For the text-containing cell, return its midpoint in [X, Y] coordinate format. 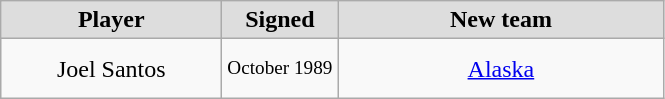
Alaska [501, 69]
October 1989 [280, 69]
Joel Santos [112, 69]
New team [501, 20]
Player [112, 20]
Signed [280, 20]
